Identify which cell holds the provided text, then report its [x, y] central coordinate. 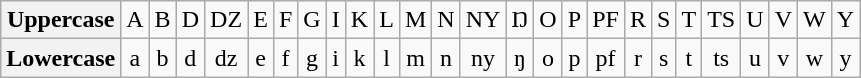
f [285, 58]
I [336, 20]
pf [606, 58]
ŋ [520, 58]
u [755, 58]
ts [722, 58]
T [689, 20]
r [638, 58]
v [783, 58]
p [574, 58]
b [162, 58]
t [689, 58]
B [162, 20]
w [815, 58]
D [190, 20]
K [359, 20]
TS [722, 20]
y [845, 58]
dz [226, 58]
a [135, 58]
g [312, 58]
F [285, 20]
W [815, 20]
Uppercase [61, 20]
Y [845, 20]
N [446, 20]
A [135, 20]
e [261, 58]
i [336, 58]
m [415, 58]
NY [483, 20]
R [638, 20]
l [387, 58]
M [415, 20]
P [574, 20]
s [663, 58]
O [548, 20]
k [359, 58]
DZ [226, 20]
n [446, 58]
PF [606, 20]
o [548, 58]
S [663, 20]
d [190, 58]
Lowercase [61, 58]
L [387, 20]
E [261, 20]
Ŋ [520, 20]
V [783, 20]
ny [483, 58]
U [755, 20]
G [312, 20]
